Locate the cell with the specified text and output its (x, y) center coordinate. 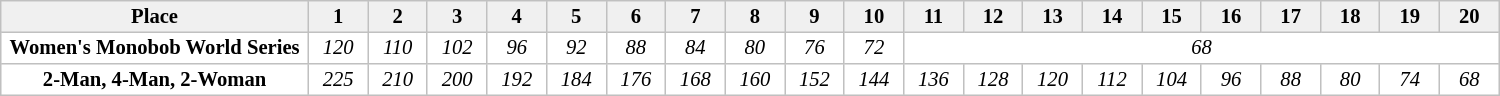
152 (815, 80)
128 (993, 80)
72 (874, 48)
74 (1410, 80)
19 (1410, 16)
1 (338, 16)
8 (755, 16)
144 (874, 80)
9 (815, 16)
192 (517, 80)
225 (338, 80)
2 (398, 16)
6 (636, 16)
Place (155, 16)
18 (1350, 16)
102 (457, 48)
2-Man, 4-Man, 2-Woman (155, 80)
12 (993, 16)
110 (398, 48)
5 (576, 16)
7 (696, 16)
76 (815, 48)
112 (1112, 80)
176 (636, 80)
4 (517, 16)
92 (576, 48)
160 (755, 80)
168 (696, 80)
136 (934, 80)
16 (1231, 16)
13 (1053, 16)
184 (576, 80)
210 (398, 80)
3 (457, 16)
104 (1172, 80)
200 (457, 80)
Women's Monobob World Series (155, 48)
17 (1291, 16)
11 (934, 16)
20 (1469, 16)
84 (696, 48)
15 (1172, 16)
10 (874, 16)
14 (1112, 16)
